Locate the cell with the specified text and output its (X, Y) center coordinate. 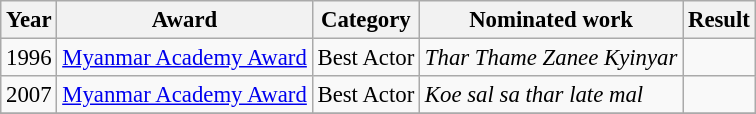
Year (29, 20)
1996 (29, 58)
Koe sal sa thar late mal (552, 95)
Nominated work (552, 20)
Category (366, 20)
Thar Thame Zanee Kyinyar (552, 58)
2007 (29, 95)
Award (184, 20)
Result (720, 20)
